Pinpoint the cell where the given text exists, returning its (x, y) midpoint coordinate. 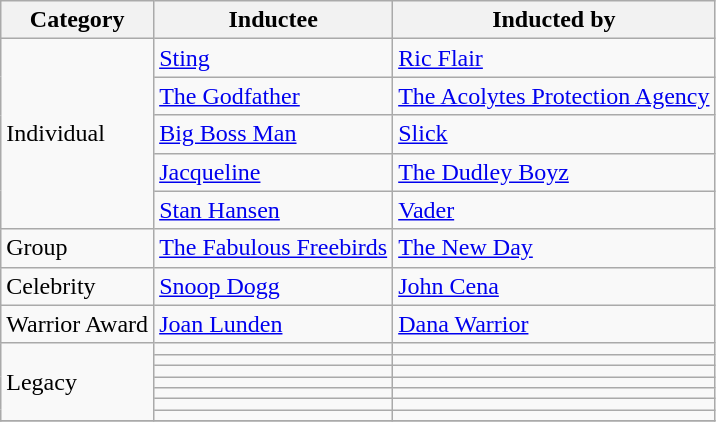
Snoop Dogg (274, 286)
Category (78, 20)
Legacy (78, 382)
Jacqueline (274, 172)
Sting (274, 58)
Inductee (274, 20)
The Godfather (274, 96)
Joan Lunden (274, 324)
The Fabulous Freebirds (274, 248)
Warrior Award (78, 324)
Dana Warrior (554, 324)
Stan Hansen (274, 210)
The Dudley Boyz (554, 172)
Individual (78, 134)
The New Day (554, 248)
Inducted by (554, 20)
Ric Flair (554, 58)
Celebrity (78, 286)
Slick (554, 134)
John Cena (554, 286)
Group (78, 248)
Vader (554, 210)
The Acolytes Protection Agency (554, 96)
Big Boss Man (274, 134)
